Pinpoint the cell where the given text exists, returning its (X, Y) midpoint coordinate. 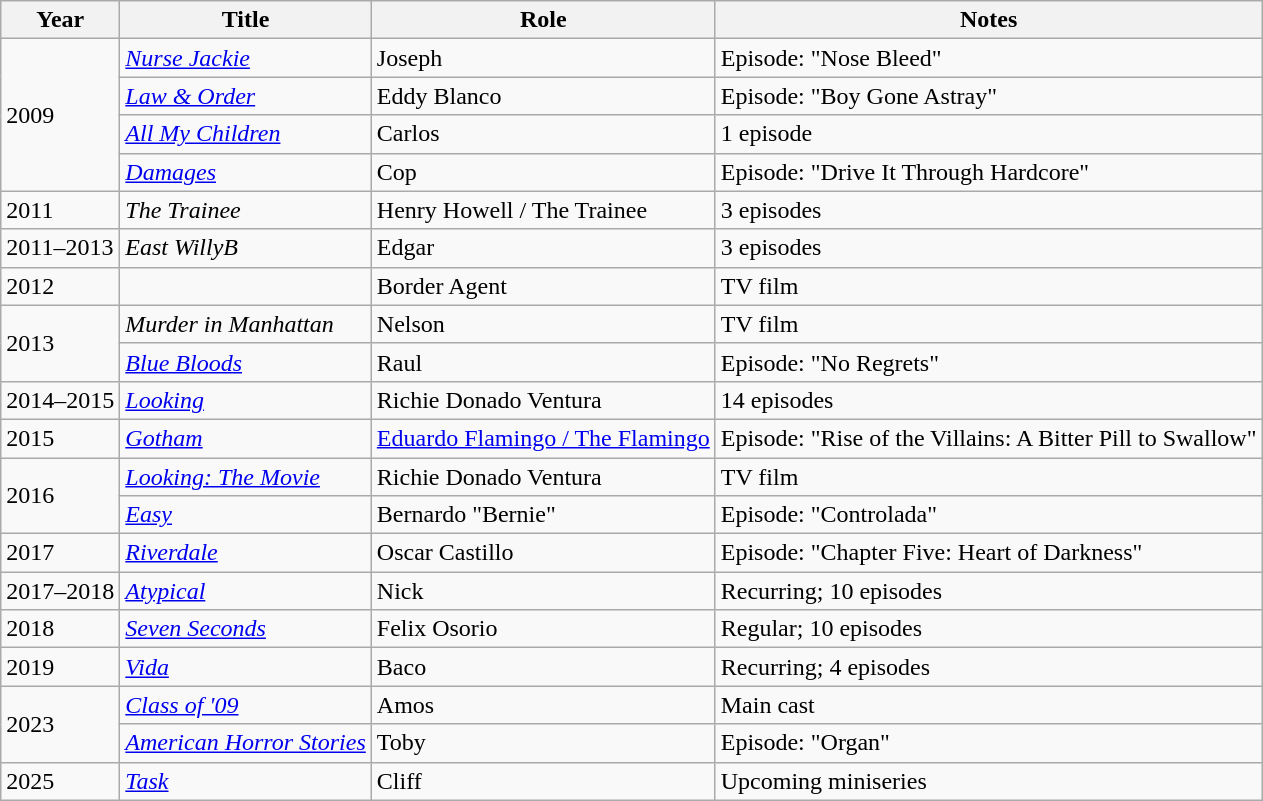
Notes (988, 20)
Toby (543, 743)
2015 (60, 438)
Joseph (543, 58)
2014–2015 (60, 400)
Blue Bloods (246, 362)
2012 (60, 286)
Year (60, 20)
Episode: "Chapter Five: Heart of Darkness" (988, 553)
Nick (543, 591)
Title (246, 20)
2025 (60, 781)
14 episodes (988, 400)
2011–2013 (60, 248)
American Horror Stories (246, 743)
Episode: "Controlada" (988, 515)
Main cast (988, 705)
Law & Order (246, 96)
Role (543, 20)
Seven Seconds (246, 629)
Recurring; 10 episodes (988, 591)
East WillyB (246, 248)
Damages (246, 172)
The Trainee (246, 210)
Looking: The Movie (246, 477)
Eddy Blanco (543, 96)
Felix Osorio (543, 629)
Henry Howell / The Trainee (543, 210)
2019 (60, 667)
Class of '09 (246, 705)
Raul (543, 362)
Baco (543, 667)
Oscar Castillo (543, 553)
Edgar (543, 248)
Riverdale (246, 553)
Task (246, 781)
Amos (543, 705)
2023 (60, 724)
Recurring; 4 episodes (988, 667)
Border Agent (543, 286)
All My Children (246, 134)
Murder in Manhattan (246, 324)
Episode: "Nose Bleed" (988, 58)
Upcoming miniseries (988, 781)
Nelson (543, 324)
Episode: "Drive It Through Hardcore" (988, 172)
2011 (60, 210)
2013 (60, 343)
2017 (60, 553)
Eduardo Flamingo / The Flamingo (543, 438)
Vida (246, 667)
Cop (543, 172)
Episode: "Organ" (988, 743)
Atypical (246, 591)
Nurse Jackie (246, 58)
Cliff (543, 781)
Episode: "Boy Gone Astray" (988, 96)
1 episode (988, 134)
2018 (60, 629)
Regular; 10 episodes (988, 629)
Carlos (543, 134)
2017–2018 (60, 591)
Looking (246, 400)
2016 (60, 496)
Gotham (246, 438)
Easy (246, 515)
Episode: "No Regrets" (988, 362)
Episode: "Rise of the Villains: A Bitter Pill to Swallow" (988, 438)
Bernardo "Bernie" (543, 515)
2009 (60, 115)
